Determine the (X, Y) coordinate at the center of the cell enclosing the given text.  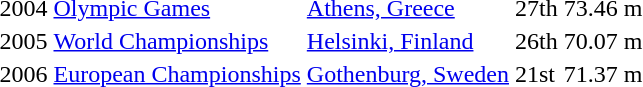
Helsinki, Finland (408, 41)
26th (537, 41)
World Championships (177, 41)
